For the text-containing cell, return its midpoint in [x, y] coordinate format. 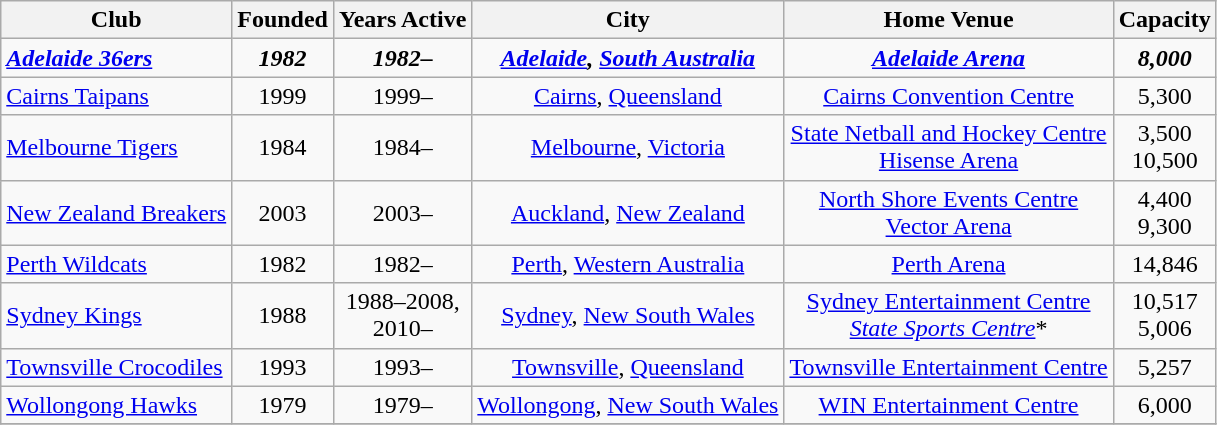
Townsville, Queensland [628, 367]
1988 [283, 316]
Sydney Kings [116, 316]
Years Active [402, 20]
Perth Arena [948, 264]
Sydney Entertainment CentreState Sports Centre* [948, 316]
Cairns Taipans [116, 96]
2003– [402, 212]
New Zealand Breakers [116, 212]
Adelaide Arena [948, 58]
Perth Wildcats [116, 264]
Townsville Entertainment Centre [948, 367]
Wollongong Hawks [116, 405]
WIN Entertainment Centre [948, 405]
1988–2008, 2010– [402, 316]
1984– [402, 148]
Capacity [1164, 20]
Melbourne, Victoria [628, 148]
Founded [283, 20]
1984 [283, 148]
3,50010,500 [1164, 148]
1993 [283, 367]
Wollongong, New South Wales [628, 405]
City [628, 20]
North Shore Events CentreVector Arena [948, 212]
6,000 [1164, 405]
1979 [283, 405]
4,4009,300 [1164, 212]
Adelaide 36ers [116, 58]
Adelaide, South Australia [628, 58]
1999 [283, 96]
1999– [402, 96]
Club [116, 20]
2003 [283, 212]
8,000 [1164, 58]
1993– [402, 367]
1979– [402, 405]
Cairns, Queensland [628, 96]
14,846 [1164, 264]
State Netball and Hockey CentreHisense Arena [948, 148]
Perth, Western Australia [628, 264]
Melbourne Tigers [116, 148]
Townsville Crocodiles [116, 367]
10,5175,006 [1164, 316]
Sydney, New South Wales [628, 316]
5,257 [1164, 367]
5,300 [1164, 96]
Home Venue [948, 20]
Cairns Convention Centre [948, 96]
Auckland, New Zealand [628, 212]
